Output the [x, y] coordinate of the center of the cell containing the given text.  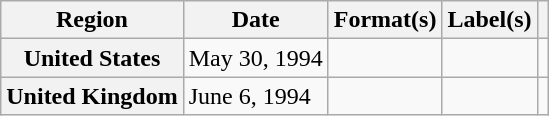
June 6, 1994 [256, 96]
United States [92, 58]
United Kingdom [92, 96]
Region [92, 20]
May 30, 1994 [256, 58]
Date [256, 20]
Label(s) [490, 20]
Format(s) [385, 20]
